Find where the given text appears and provide that cell's center as (x, y) coordinate. 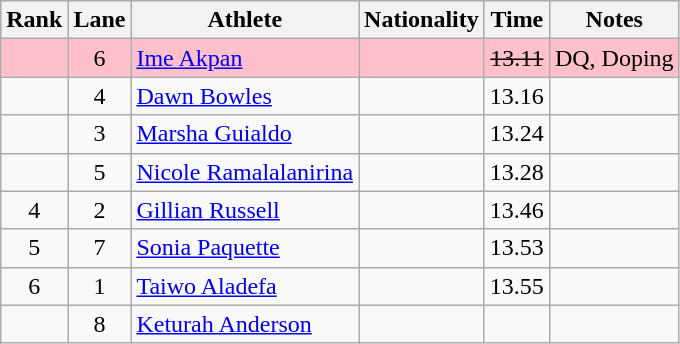
2 (100, 210)
8 (100, 324)
Notes (614, 20)
13.16 (516, 96)
Sonia Paquette (245, 248)
Gillian Russell (245, 210)
13.28 (516, 172)
Keturah Anderson (245, 324)
7 (100, 248)
Time (516, 20)
Rank (34, 20)
3 (100, 134)
Nicole Ramalalanirina (245, 172)
13.11 (516, 58)
Nationality (422, 20)
1 (100, 286)
13.53 (516, 248)
Athlete (245, 20)
DQ, Doping (614, 58)
13.55 (516, 286)
Ime Akpan (245, 58)
Taiwo Aladefa (245, 286)
13.46 (516, 210)
Dawn Bowles (245, 96)
Marsha Guialdo (245, 134)
Lane (100, 20)
13.24 (516, 134)
